Detect which cell encompasses the target text, then output its [X, Y] center coordinate. 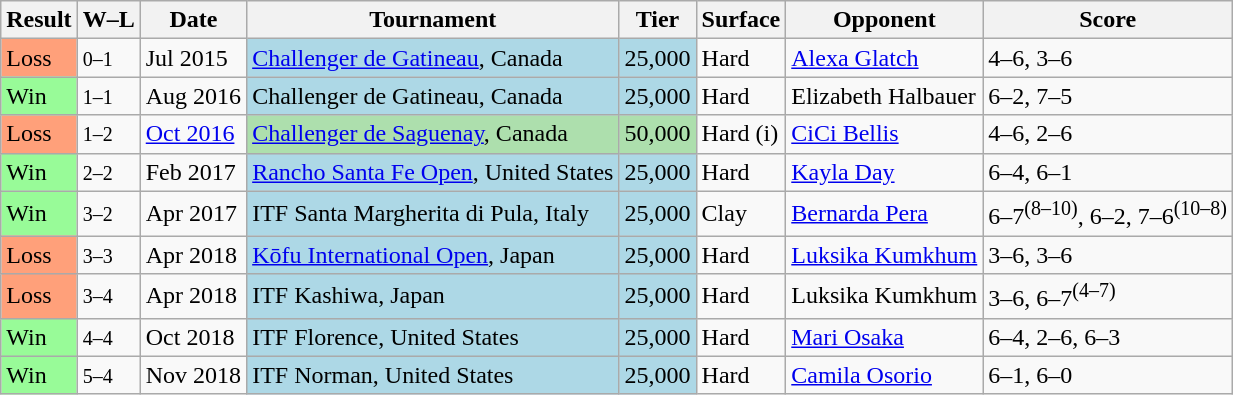
3–3 [108, 255]
6–7(8–10), 6–2, 7–6(10–8) [1108, 214]
Feb 2017 [193, 172]
4–6, 3–6 [1108, 58]
ITF Norman, United States [433, 375]
Score [1108, 20]
6–1, 6–0 [1108, 375]
4–6, 2–6 [1108, 134]
CiCi Bellis [884, 134]
Clay [741, 214]
Opponent [884, 20]
5–4 [108, 375]
3–6, 6–7(4–7) [1108, 296]
1–1 [108, 96]
6–4, 6–1 [1108, 172]
Tournament [433, 20]
ITF Santa Margherita di Pula, Italy [433, 214]
Apr 2017 [193, 214]
2–2 [108, 172]
Surface [741, 20]
Kōfu International Open, Japan [433, 255]
W–L [108, 20]
ITF Florence, United States [433, 337]
Aug 2016 [193, 96]
Nov 2018 [193, 375]
Alexa Glatch [884, 58]
Rancho Santa Fe Open, United States [433, 172]
Oct 2016 [193, 134]
6–4, 2–6, 6–3 [1108, 337]
Challenger de Saguenay, Canada [433, 134]
Hard (i) [741, 134]
Kayla Day [884, 172]
Mari Osaka [884, 337]
50,000 [658, 134]
Result [39, 20]
0–1 [108, 58]
4–4 [108, 337]
3–4 [108, 296]
6–2, 7–5 [1108, 96]
Oct 2018 [193, 337]
Camila Osorio [884, 375]
Jul 2015 [193, 58]
Tier [658, 20]
1–2 [108, 134]
ITF Kashiwa, Japan [433, 296]
Date [193, 20]
Bernarda Pera [884, 214]
3–6, 3–6 [1108, 255]
Elizabeth Halbauer [884, 96]
3–2 [108, 214]
